Return the (X, Y) coordinate for the center point of the cell that contains the specified text.  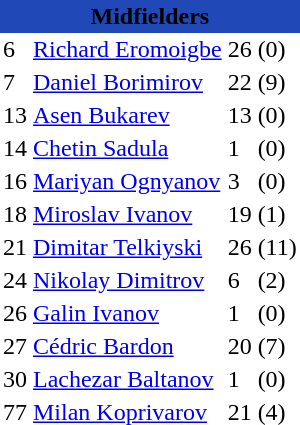
21 (15, 248)
22 (240, 82)
(2) (278, 280)
Galin Ivanov (128, 314)
Mariyan Ognyanov (128, 182)
(1) (278, 214)
20 (240, 346)
7 (15, 82)
(11) (278, 248)
Cédric Bardon (128, 346)
18 (15, 214)
14 (15, 148)
Midfielders (150, 16)
Lachezar Baltanov (128, 380)
3 (240, 182)
Miroslav Ivanov (128, 214)
Asen Bukarev (128, 116)
(9) (278, 82)
Richard Eromoigbe (128, 50)
16 (15, 182)
24 (15, 280)
(7) (278, 346)
27 (15, 346)
Daniel Borimirov (128, 82)
30 (15, 380)
Dimitar Telkiyski (128, 248)
19 (240, 214)
Chetin Sadula (128, 148)
Nikolay Dimitrov (128, 280)
